Locate the cell with the specified text and output its (X, Y) center coordinate. 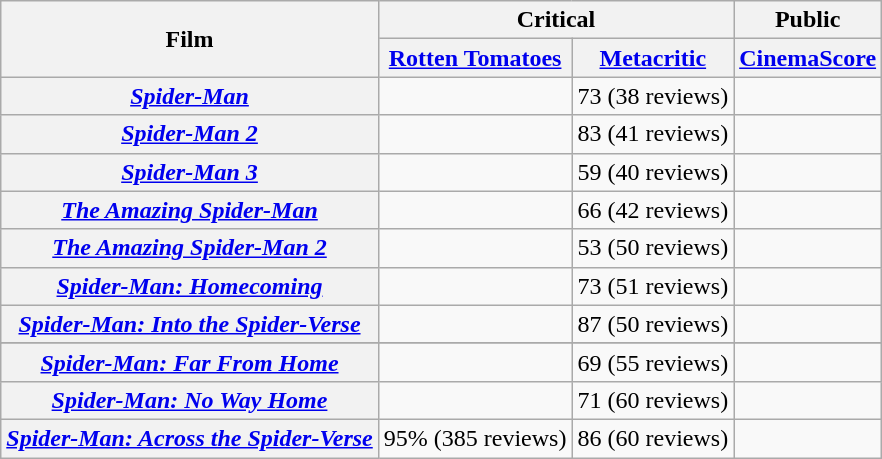
Public (808, 20)
Spider-Man: No Way Home (190, 400)
Metacritic (653, 58)
87 (50 reviews) (653, 324)
73 (38 reviews) (653, 96)
53 (50 reviews) (653, 248)
Spider-Man: Across the Spider-Verse (190, 438)
CinemaScore (808, 58)
59 (40 reviews) (653, 172)
73 (51 reviews) (653, 286)
95% (385 reviews) (475, 438)
Spider-Man (190, 96)
71 (60 reviews) (653, 400)
69 (55 reviews) (653, 362)
83 (41 reviews) (653, 134)
66 (42 reviews) (653, 210)
Critical (556, 20)
Spider-Man: Far From Home (190, 362)
Film (190, 39)
Spider-Man: Homecoming (190, 286)
86 (60 reviews) (653, 438)
Spider-Man: Into the Spider-Verse (190, 324)
Rotten Tomatoes (475, 58)
Spider-Man 2 (190, 134)
Spider-Man 3 (190, 172)
The Amazing Spider-Man 2 (190, 248)
The Amazing Spider-Man (190, 210)
